Extract the [X, Y] coordinate from the center of the cell holding the provided text.  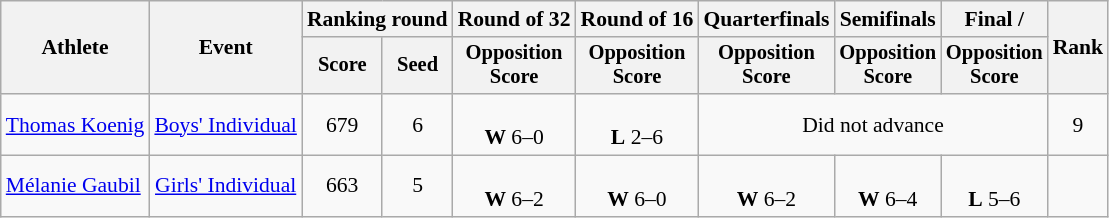
Score [342, 66]
679 [342, 124]
663 [342, 186]
W 6–4 [888, 186]
Thomas Koenig [76, 124]
Boys' Individual [226, 124]
6 [417, 124]
Seed [417, 66]
Round of 32 [514, 19]
Girls' Individual [226, 186]
Event [226, 48]
L 2–6 [638, 124]
Round of 16 [638, 19]
Athlete [76, 48]
Ranking round [378, 19]
Did not advance [872, 124]
9 [1078, 124]
Semifinals [888, 19]
Final / [994, 19]
Mélanie Gaubil [76, 186]
L 5–6 [994, 186]
Rank [1078, 48]
5 [417, 186]
Quarterfinals [766, 19]
